Find where the given text appears and provide that cell's center as [X, Y] coordinate. 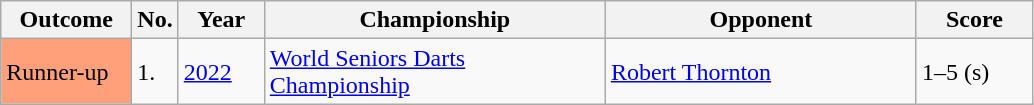
Score [974, 20]
Outcome [66, 20]
2022 [221, 72]
No. [155, 20]
Year [221, 20]
1–5 (s) [974, 72]
Championship [434, 20]
Robert Thornton [760, 72]
1. [155, 72]
Runner-up [66, 72]
Opponent [760, 20]
World Seniors Darts Championship [434, 72]
